From the cell containing the given text, extract its center point as [X, Y] coordinate. 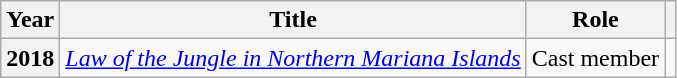
Year [30, 20]
Cast member [595, 58]
Law of the Jungle in Northern Mariana Islands [293, 58]
2018 [30, 58]
Role [595, 20]
Title [293, 20]
